Determine the [X, Y] coordinate at the center of the cell enclosing the given text.  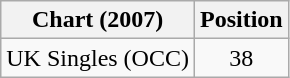
Position [241, 20]
UK Singles (OCC) [98, 58]
38 [241, 58]
Chart (2007) [98, 20]
